Output the (x, y) coordinate of the center of the cell containing the given text.  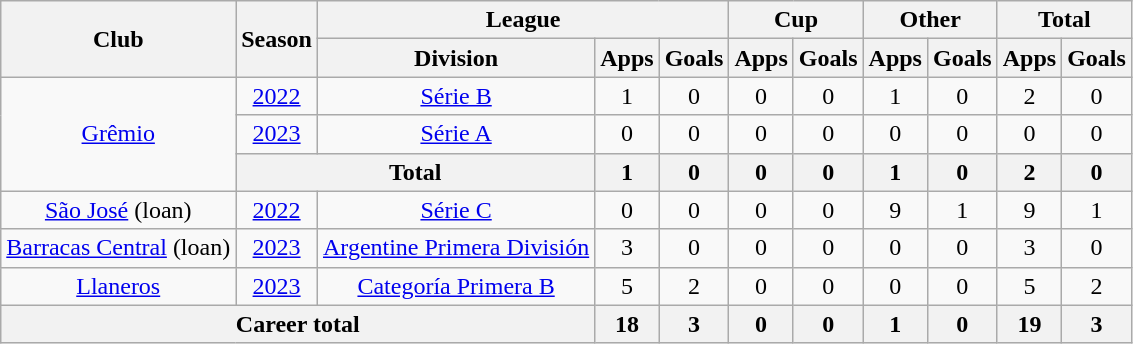
Argentine Primera División (456, 248)
19 (1029, 324)
Barracas Central (loan) (118, 248)
São José (loan) (118, 210)
Career total (298, 324)
Cup (796, 20)
Categoría Primera B (456, 286)
Club (118, 39)
League (522, 20)
Season (277, 39)
Division (456, 58)
18 (627, 324)
Série C (456, 210)
Other (930, 20)
Série A (456, 134)
Llaneros (118, 286)
Série B (456, 96)
Grêmio (118, 134)
